From the cell containing the given text, extract its center point as [x, y] coordinate. 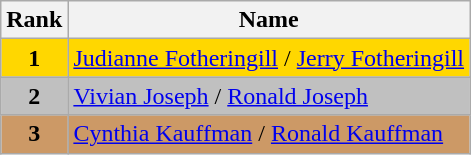
3 [34, 134]
Vivian Joseph / Ronald Joseph [269, 96]
2 [34, 96]
1 [34, 58]
Name [269, 20]
Rank [34, 20]
Cynthia Kauffman / Ronald Kauffman [269, 134]
Judianne Fotheringill / Jerry Fotheringill [269, 58]
